Capture the cell that displays the provided text and extract its (X, Y) central coordinate. 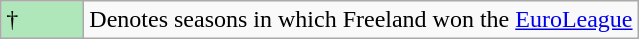
† (42, 20)
Denotes seasons in which Freeland won the EuroLeague (361, 20)
